Extract the (X, Y) coordinate from the center of the cell holding the provided text.  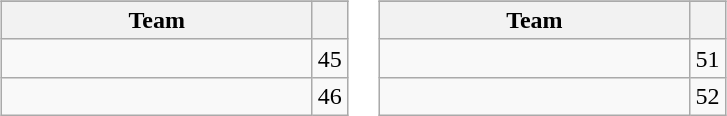
51 (708, 58)
45 (330, 58)
46 (330, 96)
52 (708, 96)
